Determine the (x, y) coordinate at the center of the cell enclosing the given text.  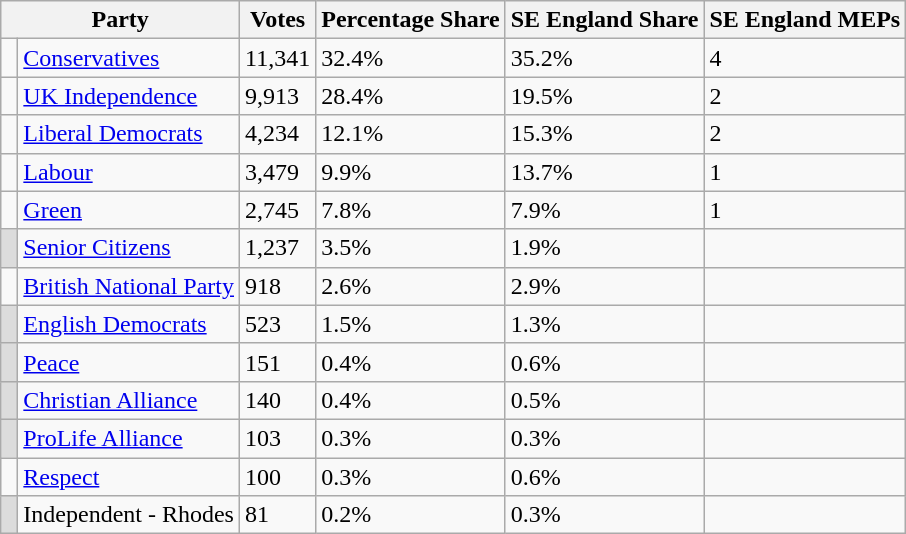
11,341 (278, 58)
Green (129, 210)
2.9% (604, 286)
32.4% (410, 58)
35.2% (604, 58)
7.9% (604, 210)
13.7% (604, 172)
Independent - Rhodes (129, 515)
1.9% (604, 248)
Peace (129, 362)
Senior Citizens (129, 248)
3.5% (410, 248)
7.8% (410, 210)
19.5% (604, 96)
9.9% (410, 172)
Respect (129, 477)
Labour (129, 172)
12.1% (410, 134)
British National Party (129, 286)
Percentage Share (410, 20)
0.5% (604, 400)
4 (805, 58)
28.4% (410, 96)
Liberal Democrats (129, 134)
1.5% (410, 324)
2.6% (410, 286)
0.2% (410, 515)
ProLife Alliance (129, 438)
Party (120, 20)
SE England Share (604, 20)
151 (278, 362)
523 (278, 324)
100 (278, 477)
UK Independence (129, 96)
English Democrats (129, 324)
103 (278, 438)
Conservatives (129, 58)
Christian Alliance (129, 400)
4,234 (278, 134)
15.3% (604, 134)
918 (278, 286)
Votes (278, 20)
1,237 (278, 248)
3,479 (278, 172)
1.3% (604, 324)
2,745 (278, 210)
SE England MEPs (805, 20)
9,913 (278, 96)
81 (278, 515)
140 (278, 400)
